Identify which cell holds the provided text, then report its [X, Y] central coordinate. 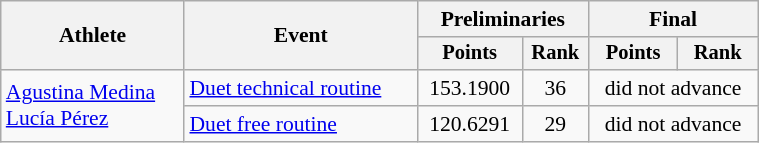
Preliminaries [502, 19]
153.1900 [470, 88]
Agustina Medina Lucía Pérez [93, 106]
Event [300, 36]
Duet technical routine [300, 88]
29 [555, 124]
120.6291 [470, 124]
36 [555, 88]
Final [672, 19]
Duet free routine [300, 124]
Athlete [93, 36]
